Return (X, Y) of the center of cell containing provided text 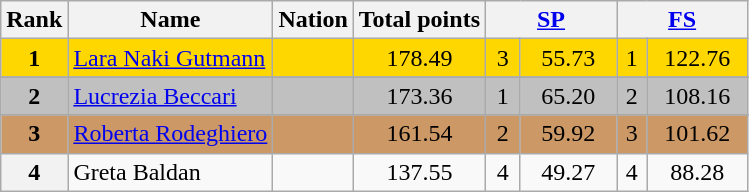
88.28 (698, 172)
59.92 (568, 134)
65.20 (568, 96)
Rank (34, 20)
Nation (313, 20)
122.76 (698, 58)
101.62 (698, 134)
SP (552, 20)
55.73 (568, 58)
Greta Baldan (170, 172)
137.55 (419, 172)
Lara Naki Gutmann (170, 58)
49.27 (568, 172)
Total points (419, 20)
178.49 (419, 58)
173.36 (419, 96)
161.54 (419, 134)
108.16 (698, 96)
Name (170, 20)
FS (682, 20)
Roberta Rodeghiero (170, 134)
Lucrezia Beccari (170, 96)
